Locate the cell with the specified text and output its [x, y] center coordinate. 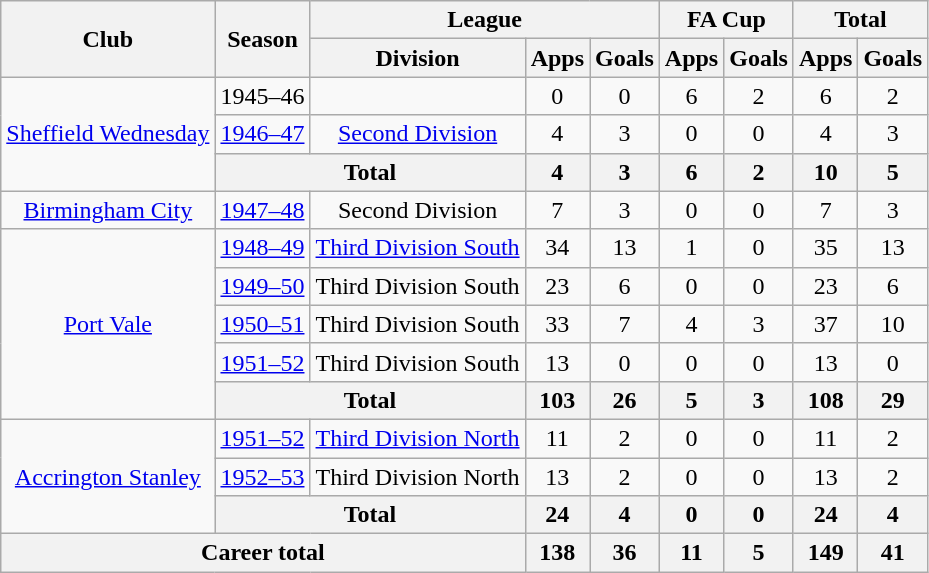
Club [108, 39]
29 [893, 400]
33 [557, 324]
1947–48 [262, 210]
1950–51 [262, 324]
Accrington Stanley [108, 476]
37 [825, 324]
FA Cup [726, 20]
Port Vale [108, 324]
Division [418, 58]
149 [825, 553]
1948–49 [262, 248]
26 [625, 400]
1945–46 [262, 96]
Birmingham City [108, 210]
1946–47 [262, 134]
35 [825, 248]
1952–53 [262, 477]
League [484, 20]
138 [557, 553]
108 [825, 400]
Sheffield Wednesday [108, 134]
1 [691, 248]
41 [893, 553]
103 [557, 400]
36 [625, 553]
34 [557, 248]
Season [262, 39]
Career total [263, 553]
1949–50 [262, 286]
